Extract the [X, Y] coordinate from the center of the cell holding the provided text.  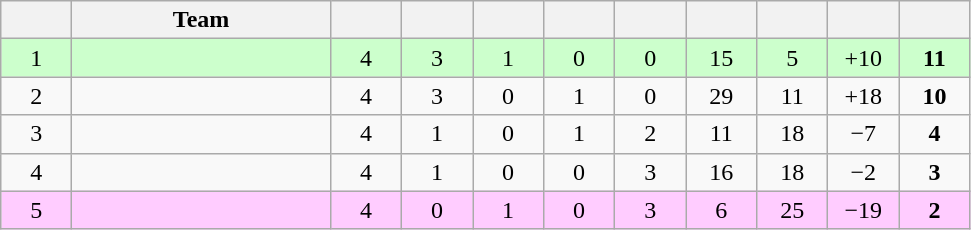
15 [722, 58]
25 [792, 210]
−7 [864, 134]
+18 [864, 96]
−19 [864, 210]
−2 [864, 172]
10 [934, 96]
6 [722, 210]
29 [722, 96]
Team [202, 20]
16 [722, 172]
+10 [864, 58]
